Detect which cell encompasses the target text, then output its [x, y] center coordinate. 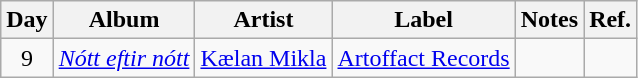
Ref. [610, 20]
Artist [264, 20]
9 [27, 58]
Label [424, 20]
Artoffact Records [424, 58]
Nótt eftir nótt [124, 58]
Album [124, 20]
Notes [549, 20]
Kælan Mikla [264, 58]
Day [27, 20]
